Identify which cell holds the provided text, then report its (X, Y) central coordinate. 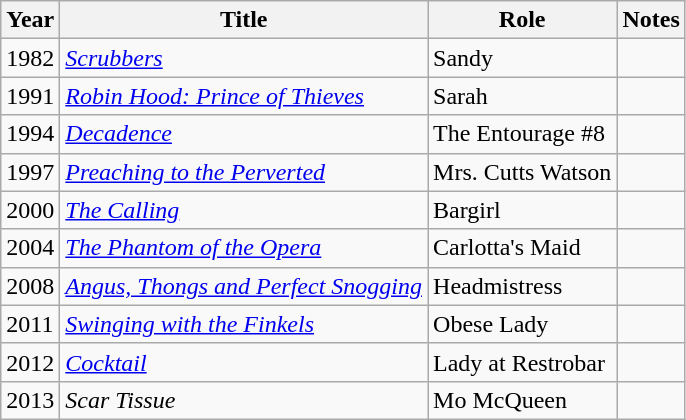
The Calling (244, 210)
Role (522, 20)
Cocktail (244, 362)
Robin Hood: Prince of Thieves (244, 96)
Carlotta's Maid (522, 248)
Headmistress (522, 286)
Sandy (522, 58)
Bargirl (522, 210)
Sarah (522, 96)
Notes (651, 20)
2004 (30, 248)
Year (30, 20)
Title (244, 20)
2013 (30, 400)
2011 (30, 324)
The Entourage #8 (522, 134)
The Phantom of the Opera (244, 248)
1982 (30, 58)
1997 (30, 172)
2000 (30, 210)
Preaching to the Perverted (244, 172)
Swinging with the Finkels (244, 324)
1991 (30, 96)
Obese Lady (522, 324)
Decadence (244, 134)
2012 (30, 362)
2008 (30, 286)
Mo McQueen (522, 400)
1994 (30, 134)
Lady at Restrobar (522, 362)
Angus, Thongs and Perfect Snogging (244, 286)
Scar Tissue (244, 400)
Mrs. Cutts Watson (522, 172)
Scrubbers (244, 58)
